Identify which cell holds the provided text, then report its [x, y] central coordinate. 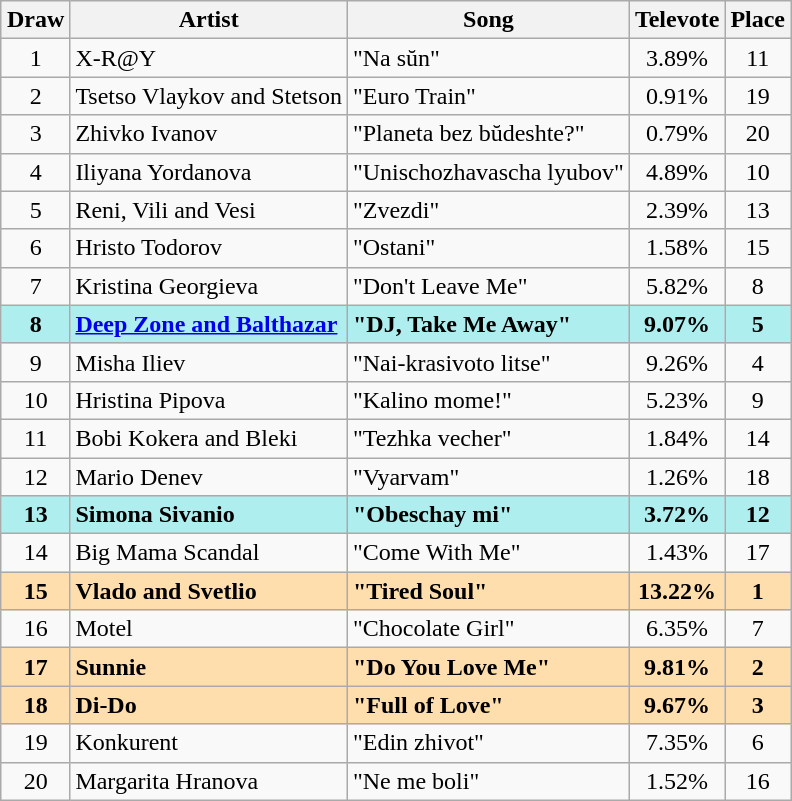
Motel [209, 629]
"Edin zhivot" [488, 743]
6.35% [676, 629]
3.89% [676, 58]
"Ostani" [488, 248]
Reni, Vili and Vesi [209, 210]
Di-Do [209, 705]
"Na sŭn" [488, 58]
Kristina Georgieva [209, 286]
Zhivko Ivanov [209, 134]
Bobi Kokera and Bleki [209, 438]
Sunnie [209, 667]
3.72% [676, 515]
2.39% [676, 210]
1.26% [676, 477]
"Planeta bez bŭdeshte?" [488, 134]
9.07% [676, 324]
7.35% [676, 743]
"Do You Love Me" [488, 667]
1.52% [676, 781]
"Tezhka vecher" [488, 438]
Iliyana Yordanova [209, 172]
Draw [35, 20]
1.84% [676, 438]
9.67% [676, 705]
Konkurent [209, 743]
Song [488, 20]
Mario Denev [209, 477]
X-R@Y [209, 58]
"Obeschay mi" [488, 515]
Simona Sivanio [209, 515]
"Unischozhavascha lyubov" [488, 172]
"DJ, Take Me Away" [488, 324]
Misha Iliev [209, 362]
4.89% [676, 172]
Artist [209, 20]
"Don't Leave Me" [488, 286]
"Vyarvam" [488, 477]
"Nai-krasivoto litse" [488, 362]
9.26% [676, 362]
Tsetso Vlaykov and Stetson [209, 96]
0.79% [676, 134]
13.22% [676, 591]
Place [758, 20]
"Kalino mome!" [488, 400]
"Ne me boli" [488, 781]
Televote [676, 20]
Deep Zone and Balthazar [209, 324]
5.23% [676, 400]
1.43% [676, 553]
5.82% [676, 286]
Hristo Todorov [209, 248]
Big Mama Scandal [209, 553]
9.81% [676, 667]
"Chocolate Girl" [488, 629]
1.58% [676, 248]
"Come With Me" [488, 553]
"Zvezdi" [488, 210]
Margarita Hranova [209, 781]
"Tired Soul" [488, 591]
Hristina Pipova [209, 400]
0.91% [676, 96]
"Euro Train" [488, 96]
Vlado and Svetlio [209, 591]
"Full of Love" [488, 705]
